From the cell containing the given text, extract its center point as [x, y] coordinate. 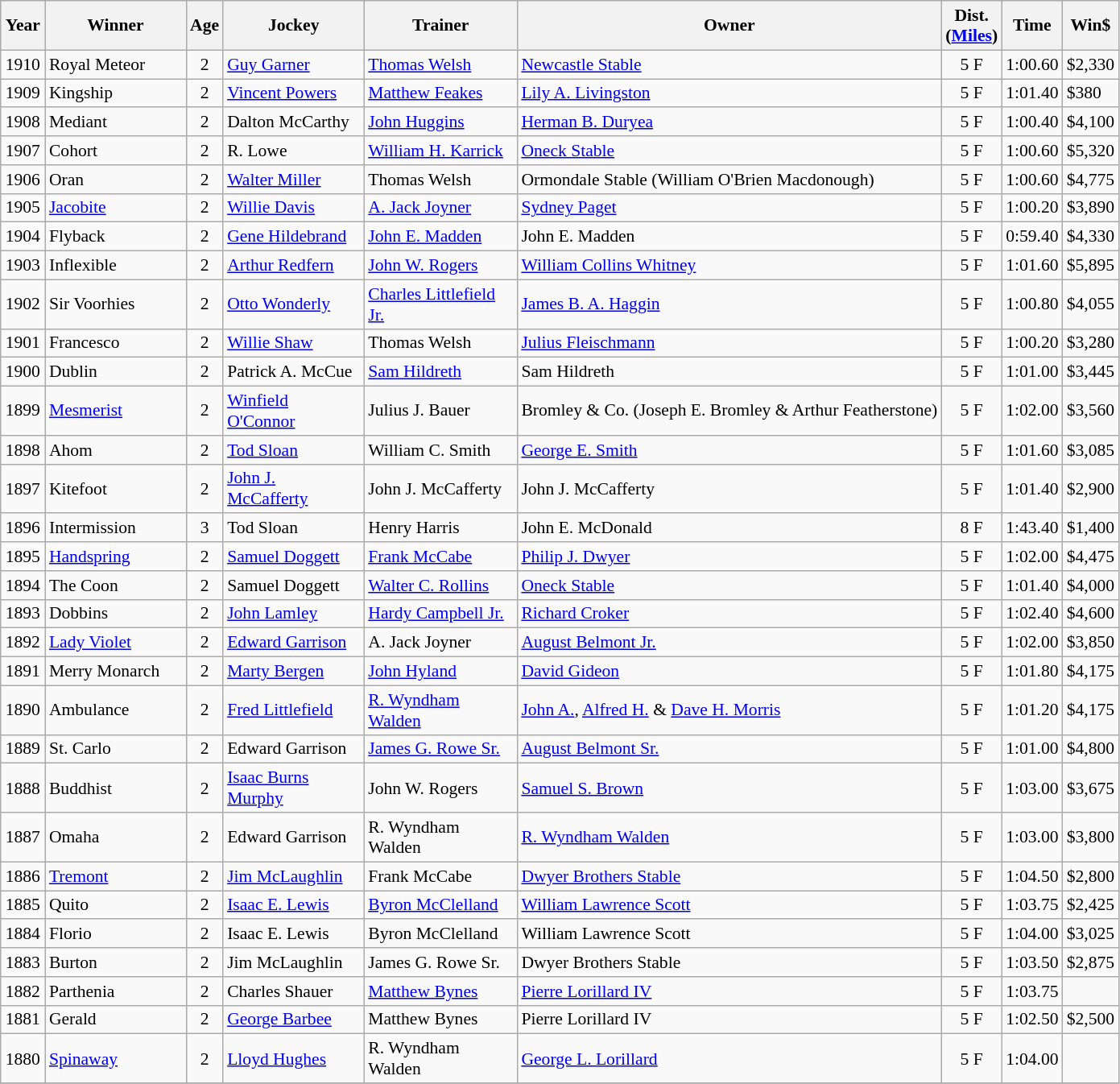
$2,900 [1090, 488]
Quito [116, 905]
Ambulance [116, 710]
1895 [23, 556]
$4,330 [1090, 237]
Patrick A. McCue [293, 372]
1910 [23, 64]
1:04.50 [1032, 876]
Marty Bergen [293, 672]
Henry Harris [440, 528]
Oran [116, 180]
$3,850 [1090, 643]
Julius Fleischmann [729, 343]
Isaac Burns Murphy [293, 788]
John Huggins [440, 122]
1893 [23, 614]
1906 [23, 180]
Time [1032, 26]
Willie Shaw [293, 343]
$2,875 [1090, 962]
Bromley & Co. (Joseph E. Bromley & Arthur Featherstone) [729, 411]
Florio [116, 934]
1907 [23, 151]
William C. Smith [440, 450]
Gerald [116, 1020]
$5,895 [1090, 266]
Merry Monarch [116, 672]
Ormondale Stable (William O'Brien Macdonough) [729, 180]
1:01.80 [1032, 672]
George Barbee [293, 1020]
1898 [23, 450]
Francesco [116, 343]
$3,025 [1090, 934]
Ahom [116, 450]
1:01.20 [1032, 710]
Matthew Feakes [440, 93]
$3,890 [1090, 208]
$4,775 [1090, 180]
James B. A. Haggin [729, 304]
$2,800 [1090, 876]
Omaha [116, 838]
Dublin [116, 372]
Kingship [116, 93]
1:43.40 [1032, 528]
John Lamley [293, 614]
Winner [116, 26]
$4,055 [1090, 304]
$2,500 [1090, 1020]
Intermission [116, 528]
Hardy Campbell Jr. [440, 614]
1:03.50 [1032, 962]
$380 [1090, 93]
$5,320 [1090, 151]
0:59.40 [1032, 237]
1880 [23, 1058]
Win$ [1090, 26]
Spinaway [116, 1058]
1909 [23, 93]
George L. Lorillard [729, 1058]
Philip J. Dwyer [729, 556]
Jacobite [116, 208]
R. Lowe [293, 151]
1903 [23, 266]
George E. Smith [729, 450]
Lloyd Hughes [293, 1058]
John E. McDonald [729, 528]
8 F [971, 528]
Walter Miller [293, 180]
David Gideon [729, 672]
1889 [23, 749]
William H. Karrick [440, 151]
Richard Croker [729, 614]
Buddhist [116, 788]
St. Carlo [116, 749]
Otto Wonderly [293, 304]
August Belmont Sr. [729, 749]
1902 [23, 304]
$1,400 [1090, 528]
1888 [23, 788]
Inflexible [116, 266]
Julius J. Bauer [440, 411]
Walter C. Rollins [440, 585]
Dalton McCarthy [293, 122]
John A., Alfred H. & Dave H. Morris [729, 710]
1904 [23, 237]
Dist. (Miles) [971, 26]
Handspring [116, 556]
Sydney Paget [729, 208]
Charles Littlefield Jr. [440, 304]
1890 [23, 710]
$4,100 [1090, 122]
1884 [23, 934]
Mesmerist [116, 411]
Owner [729, 26]
1897 [23, 488]
1:02.40 [1032, 614]
Age [205, 26]
$2,330 [1090, 64]
Jockey [293, 26]
1885 [23, 905]
1883 [23, 962]
August Belmont Jr. [729, 643]
$2,425 [1090, 905]
Burton [116, 962]
Sir Voorhies [116, 304]
1908 [23, 122]
$3,560 [1090, 411]
1900 [23, 372]
1887 [23, 838]
Gene Hildebrand [293, 237]
1894 [23, 585]
Newcastle Stable [729, 64]
Arthur Redfern [293, 266]
John Hyland [440, 672]
Flyback [116, 237]
The Coon [116, 585]
1882 [23, 991]
1:02.50 [1032, 1020]
Lady Violet [116, 643]
Fred Littlefield [293, 710]
Tremont [116, 876]
3 [205, 528]
Willie Davis [293, 208]
$4,000 [1090, 585]
Samuel S. Brown [729, 788]
1:00.40 [1032, 122]
$3,800 [1090, 838]
Guy Garner [293, 64]
Year [23, 26]
1901 [23, 343]
$3,675 [1090, 788]
1896 [23, 528]
Charles Shauer [293, 991]
Royal Meteor [116, 64]
1886 [23, 876]
Winfield O'Connor [293, 411]
$3,280 [1090, 343]
$4,600 [1090, 614]
Dobbins [116, 614]
1881 [23, 1020]
Vincent Powers [293, 93]
Cohort [116, 151]
William Collins Whitney [729, 266]
Mediant [116, 122]
Trainer [440, 26]
$3,085 [1090, 450]
Kitefoot [116, 488]
1892 [23, 643]
Parthenia [116, 991]
$4,475 [1090, 556]
1899 [23, 411]
1:00.80 [1032, 304]
Herman B. Duryea [729, 122]
$3,445 [1090, 372]
1891 [23, 672]
$4,800 [1090, 749]
1905 [23, 208]
Lily A. Livingston [729, 93]
